Output the (x, y) coordinate of the center of the cell containing the given text.  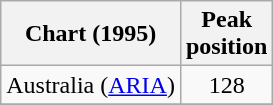
Australia (ARIA) (91, 85)
Peakposition (226, 34)
128 (226, 85)
Chart (1995) (91, 34)
